For the text-containing cell, return its midpoint in [x, y] coordinate format. 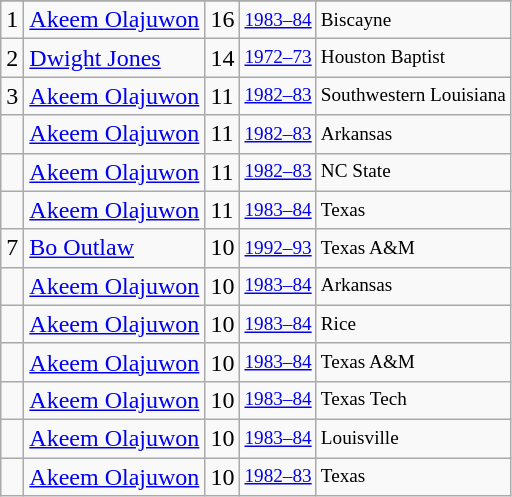
16 [222, 20]
Rice [413, 324]
Houston Baptist [413, 58]
7 [12, 248]
14 [222, 58]
Texas Tech [413, 400]
Louisville [413, 438]
Dwight Jones [114, 58]
Southwestern Louisiana [413, 96]
1 [12, 20]
Biscayne [413, 20]
1992–93 [278, 248]
Bo Outlaw [114, 248]
2 [12, 58]
NC State [413, 172]
1972–73 [278, 58]
3 [12, 96]
